Return (X, Y) of the center of cell containing provided text 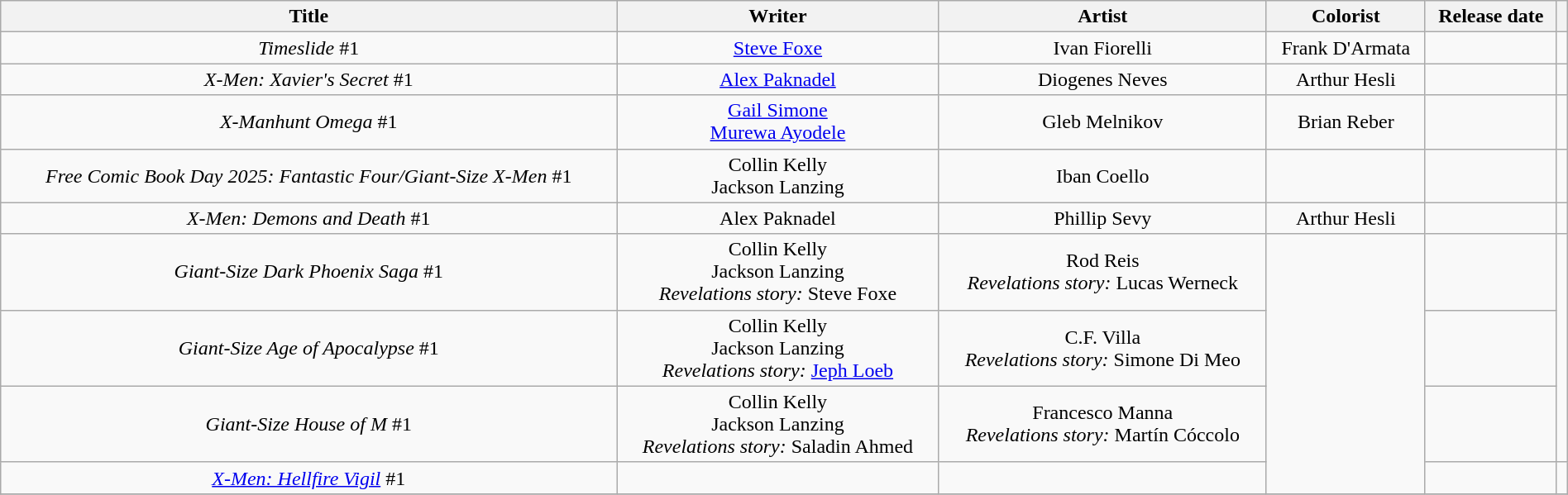
X-Men: Hellfire Vigil #1 (309, 478)
Writer (777, 17)
Giant-Size House of M #1 (309, 424)
Giant-Size Dark Phoenix Saga #1 (309, 272)
Phillip Sevy (1102, 218)
Release date (1490, 17)
Steve Foxe (777, 48)
Gleb Melnikov (1102, 122)
C.F. VillaRevelations story: Simone Di Meo (1102, 348)
Iban Coello (1102, 175)
Diogenes Neves (1102, 79)
Title (309, 17)
Artist (1102, 17)
X-Manhunt Omega #1 (309, 122)
Free Comic Book Day 2025: Fantastic Four/Giant-Size X-Men #1 (309, 175)
Collin KellyJackson LanzingRevelations story: Saladin Ahmed (777, 424)
Frank D'Armata (1346, 48)
X-Men: Xavier's Secret #1 (309, 79)
Collin KellyJackson LanzingRevelations story: Steve Foxe (777, 272)
Giant-Size Age of Apocalypse #1 (309, 348)
Collin KellyJackson Lanzing (777, 175)
Francesco MannaRevelations story: Martín Cóccolo (1102, 424)
Collin KellyJackson LanzingRevelations story: Jeph Loeb (777, 348)
Rod ReisRevelations story: Lucas Werneck (1102, 272)
Colorist (1346, 17)
Ivan Fiorelli (1102, 48)
Timeslide #1 (309, 48)
X-Men: Demons and Death #1 (309, 218)
Gail SimoneMurewa Ayodele (777, 122)
Brian Reber (1346, 122)
